Provide the [x, y] coordinate of the cell's center where the given text is located.  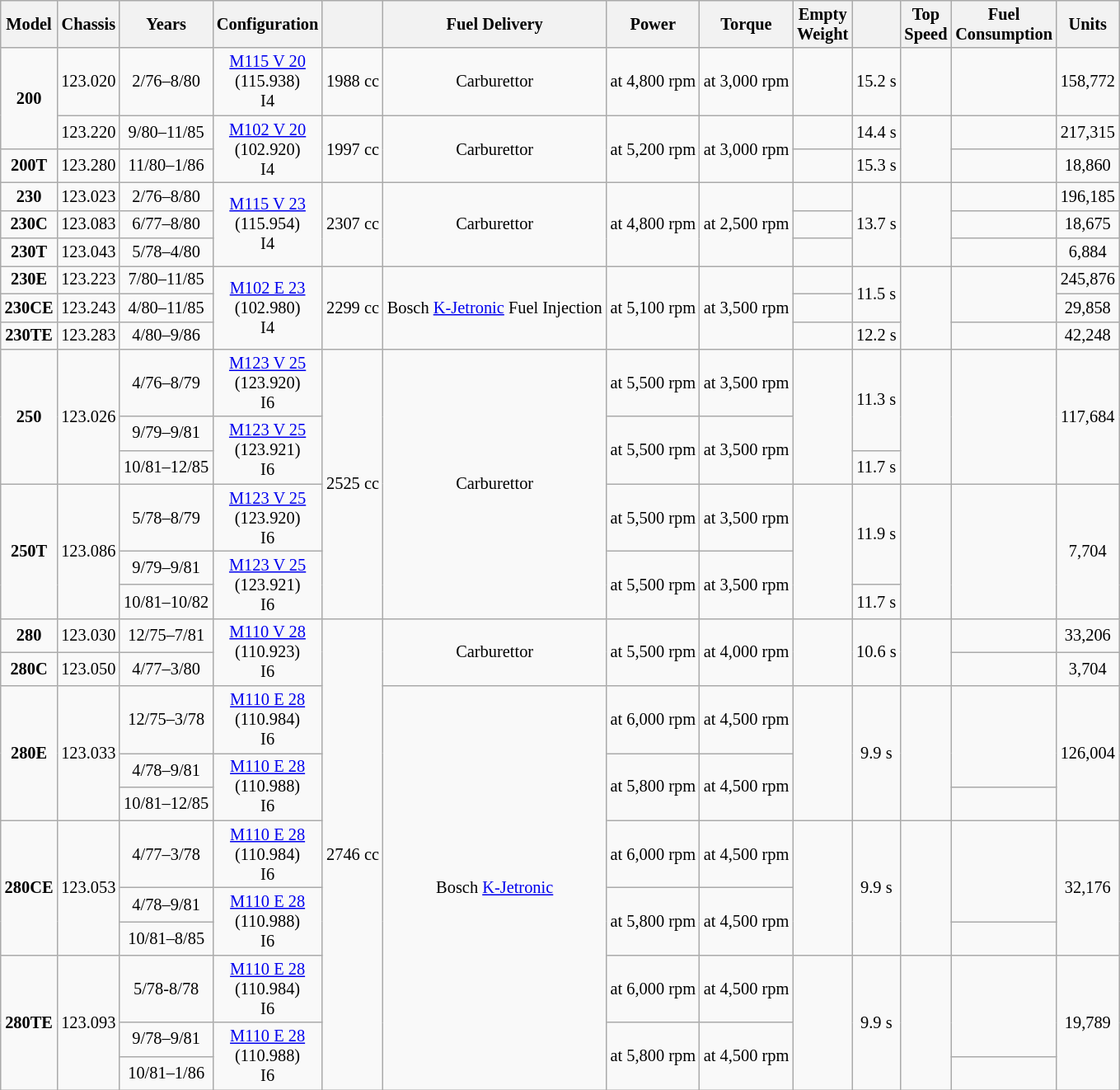
Configuration [267, 24]
4/80–9/86 [166, 336]
14.4 s [876, 132]
11.5 s [876, 294]
M115 V 20(115.938)I4 [267, 82]
123.050 [88, 670]
Chassis [88, 24]
4/77–3/80 [166, 670]
123.093 [88, 1022]
12/75–3/78 [166, 720]
4/76–8/79 [166, 383]
123.280 [88, 165]
19,789 [1088, 1022]
Torque [747, 24]
at 5,200 rpm [653, 149]
7/80–11/85 [166, 280]
FuelConsumption [1004, 24]
123.023 [88, 196]
Power [653, 24]
2307 cc [353, 224]
29,858 [1088, 308]
1988 cc [353, 82]
230CE [30, 308]
Bosch K-Jetronic [494, 888]
7,704 [1088, 551]
280 [30, 635]
123.086 [88, 551]
10.6 s [876, 652]
123.020 [88, 82]
230C [30, 224]
123.283 [88, 336]
10/81–8/85 [166, 938]
4/80–11/85 [166, 308]
TopSpeed [926, 24]
6,884 [1088, 252]
250 [30, 416]
158,772 [1088, 82]
230T [30, 252]
15.2 s [876, 82]
13.7 s [876, 224]
230TE [30, 336]
280CE [30, 887]
123.053 [88, 887]
M102 E 23(102.980)I4 [267, 307]
11.3 s [876, 399]
18,675 [1088, 224]
at 5,100 rpm [653, 307]
M110 V 28(110.923)I6 [267, 652]
Years [166, 24]
230 [30, 196]
Units [1088, 24]
123.026 [88, 416]
6/77–8/80 [166, 224]
1997 cc [353, 149]
15.3 s [876, 165]
18,860 [1088, 165]
Fuel Delivery [494, 24]
32,176 [1088, 887]
9/80–11/85 [166, 132]
42,248 [1088, 336]
123.083 [88, 224]
123.243 [88, 308]
4/77–3/78 [166, 854]
2525 cc [353, 483]
245,876 [1088, 280]
11.9 s [876, 534]
217,315 [1088, 132]
12/75–7/81 [166, 635]
10/81–1/86 [166, 1074]
11/80–1/86 [166, 165]
2299 cc [353, 307]
5/78–4/80 [166, 252]
10/81–10/82 [166, 602]
123.030 [88, 635]
230E [30, 280]
12.2 s [876, 336]
123.220 [88, 132]
280E [30, 754]
2746 cc [353, 854]
M102 V 20(102.920)I4 [267, 149]
196,185 [1088, 196]
280TE [30, 1022]
123.033 [88, 754]
250T [30, 551]
200 [30, 98]
5/78-8/78 [166, 989]
126,004 [1088, 754]
3,704 [1088, 670]
at 4,000 rpm [747, 652]
33,206 [1088, 635]
Bosch K-Jetronic Fuel Injection [494, 307]
EmptyWeight [822, 24]
280C [30, 670]
at 2,500 rpm [747, 224]
117,684 [1088, 416]
9/78–9/81 [166, 1039]
200T [30, 165]
M115 V 23(115.954)I4 [267, 224]
123.223 [88, 280]
123.043 [88, 252]
Model [30, 24]
5/78–8/79 [166, 518]
